Locate the cell with the specified text and output its (x, y) center coordinate. 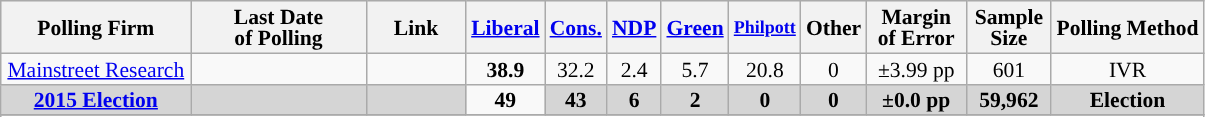
±3.99 pp (916, 68)
Mainstreet Research (96, 68)
20.8 (765, 68)
Link (416, 27)
Polling Firm (96, 27)
SampleSize (1008, 27)
Cons. (576, 27)
49 (505, 100)
NDP (634, 27)
32.2 (576, 68)
Philpott (765, 27)
IVR (1127, 68)
±0.0 pp (916, 100)
Green (694, 27)
43 (576, 100)
Marginof Error (916, 27)
6 (634, 100)
5.7 (694, 68)
Polling Method (1127, 27)
2.4 (634, 68)
2015 Election (96, 100)
2 (694, 100)
Last Dateof Polling (278, 27)
59,962 (1008, 100)
Other (834, 27)
Election (1127, 100)
Liberal (505, 27)
601 (1008, 68)
38.9 (505, 68)
